Extract the [x, y] coordinate from the center of the cell holding the provided text.  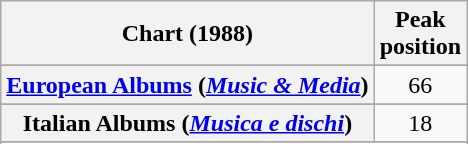
Peakposition [420, 34]
Chart (1988) [188, 34]
18 [420, 123]
Italian Albums (Musica e dischi) [188, 123]
European Albums (Music & Media) [188, 85]
66 [420, 85]
